Scan for the cell matching the given text and deliver its [X, Y] coordinate at center. 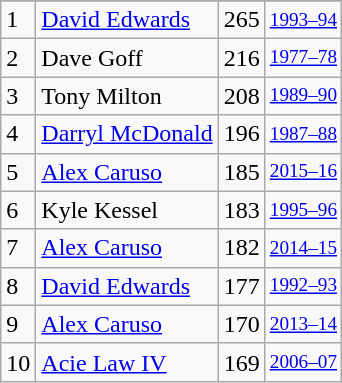
170 [242, 324]
208 [242, 96]
185 [242, 172]
1993–94 [303, 20]
Kyle Kessel [127, 210]
Dave Goff [127, 58]
2013–14 [303, 324]
1989–90 [303, 96]
2015–16 [303, 172]
1 [18, 20]
8 [18, 286]
6 [18, 210]
265 [242, 20]
182 [242, 248]
2006–07 [303, 362]
169 [242, 362]
216 [242, 58]
10 [18, 362]
1987–88 [303, 134]
1992–93 [303, 286]
196 [242, 134]
1995–96 [303, 210]
183 [242, 210]
9 [18, 324]
Tony Milton [127, 96]
Acie Law IV [127, 362]
1977–78 [303, 58]
5 [18, 172]
2 [18, 58]
7 [18, 248]
Darryl McDonald [127, 134]
2014–15 [303, 248]
3 [18, 96]
4 [18, 134]
177 [242, 286]
